From the cell containing the given text, extract its center point as (x, y) coordinate. 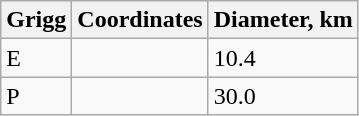
30.0 (283, 96)
10.4 (283, 58)
Coordinates (140, 20)
Diameter, km (283, 20)
P (36, 96)
Grigg (36, 20)
E (36, 58)
